Determine the (X, Y) coordinate at the center of the cell enclosing the given text.  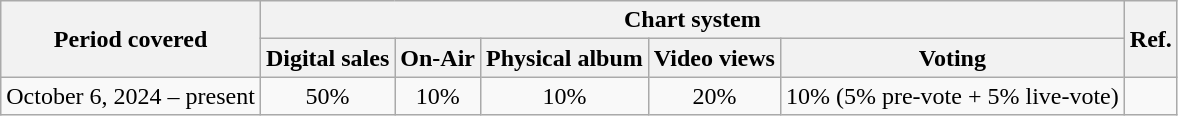
20% (714, 96)
Voting (952, 58)
Physical album (565, 58)
October 6, 2024 – present (131, 96)
Video views (714, 58)
Ref. (1150, 39)
10% (5% pre-vote + 5% live-vote) (952, 96)
Chart system (692, 20)
Period covered (131, 39)
50% (327, 96)
On-Air (438, 58)
Digital sales (327, 58)
